Find where the given text appears and provide that cell's center as (X, Y) coordinate. 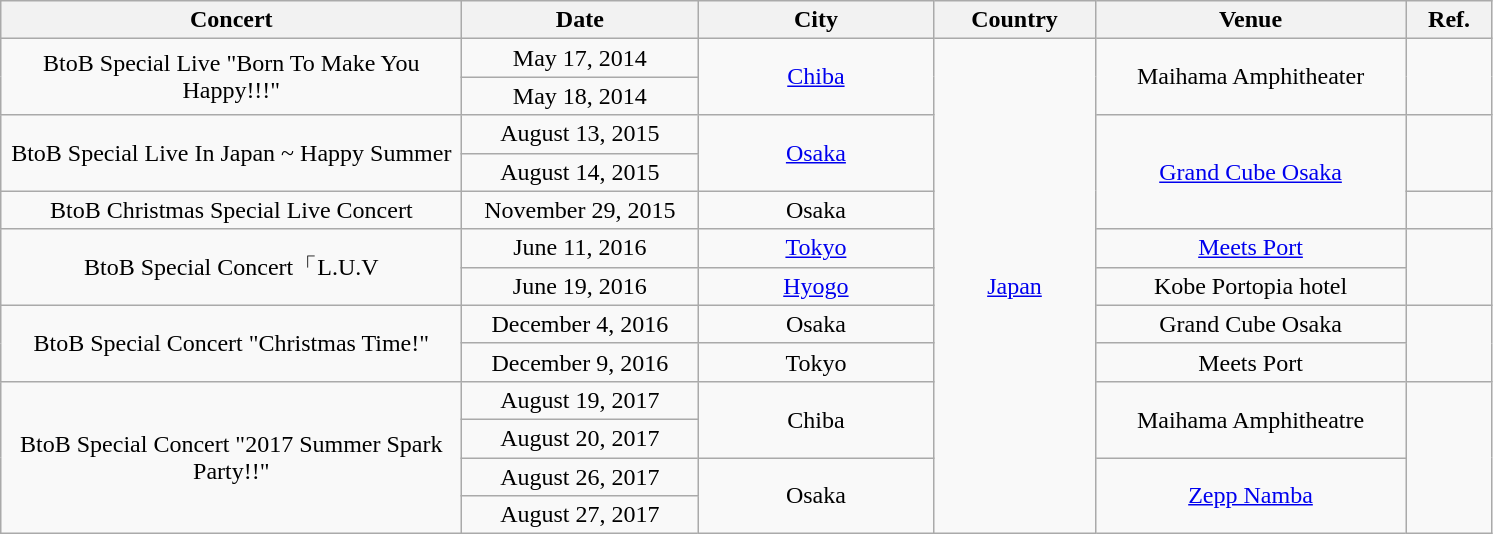
June 11, 2016 (580, 248)
August 27, 2017 (580, 515)
BtoB Special Concert「L.U.V (232, 267)
Ref. (1449, 20)
Country (1014, 20)
BtoB Special Live "Born To Make You Happy!!!" (232, 77)
Maihama Amphitheatre (1250, 419)
Hyogo (816, 286)
Date (580, 20)
Concert (232, 20)
BtoB Special Concert "2017 Summer Spark Party!!" (232, 457)
Japan (1014, 286)
May 17, 2014 (580, 58)
August 19, 2017 (580, 400)
BtoB Special Concert "Christmas Time!" (232, 343)
August 13, 2015 (580, 134)
May 18, 2014 (580, 96)
Venue (1250, 20)
City (816, 20)
Maihama Amphitheater (1250, 77)
August 14, 2015 (580, 172)
Kobe Portopia hotel (1250, 286)
BtoB Special Live In Japan ~ Happy Summer (232, 153)
December 4, 2016 (580, 324)
BtoB Christmas Special Live Concert (232, 210)
August 20, 2017 (580, 438)
Zepp Namba (1250, 496)
November 29, 2015 (580, 210)
June 19, 2016 (580, 286)
August 26, 2017 (580, 477)
December 9, 2016 (580, 362)
